Search for the cell housing the specified text and yield its [x, y] center coordinate. 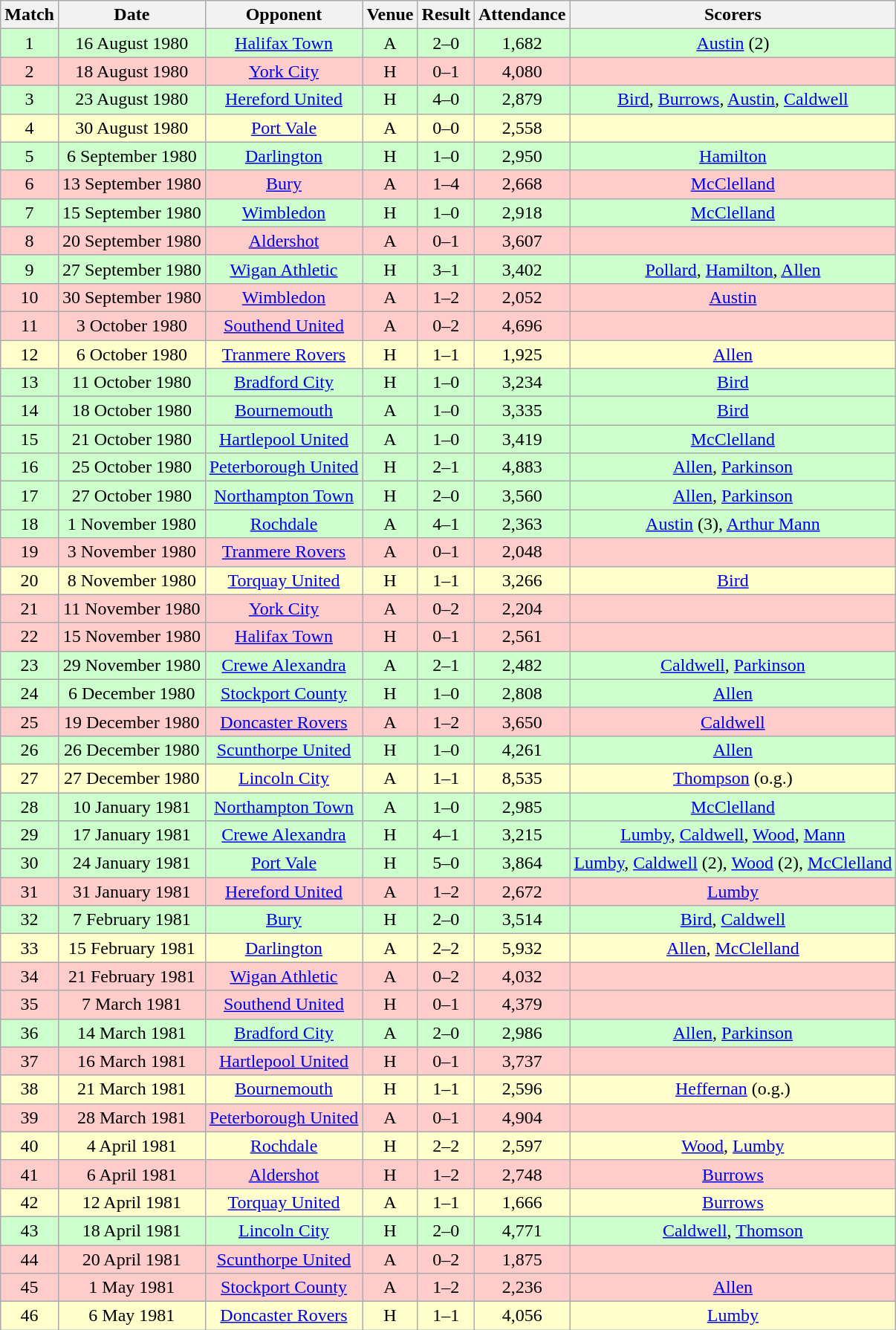
8,535 [522, 778]
15 November 1980 [132, 637]
6 October 1980 [132, 354]
7 February 1981 [132, 920]
30 [30, 863]
3,514 [522, 920]
15 [30, 439]
Lumby, Caldwell, Wood, Mann [733, 835]
4,261 [522, 750]
4,904 [522, 1117]
25 October 1980 [132, 467]
26 [30, 750]
Heffernan (o.g.) [733, 1089]
12 [30, 354]
29 [30, 835]
29 November 1980 [132, 665]
2,918 [522, 213]
24 January 1981 [132, 863]
14 March 1981 [132, 1033]
3,560 [522, 496]
Bird, Burrows, Austin, Caldwell [733, 100]
4,696 [522, 325]
34 [30, 976]
Date [132, 15]
41 [30, 1174]
20 September 1980 [132, 241]
13 [30, 383]
44 [30, 1259]
3 November 1980 [132, 552]
11 November 1980 [132, 609]
2,561 [522, 637]
27 [30, 778]
2,597 [522, 1146]
2,672 [522, 892]
8 [30, 241]
3,266 [522, 580]
4 April 1981 [132, 1146]
3,335 [522, 411]
3,607 [522, 241]
Hamilton [733, 156]
31 January 1981 [132, 892]
2,985 [522, 806]
2,052 [522, 297]
3,402 [522, 269]
10 January 1981 [132, 806]
7 March 1981 [132, 1005]
18 April 1981 [132, 1230]
23 August 1980 [132, 100]
1 [30, 43]
20 [30, 580]
7 [30, 213]
3,737 [522, 1061]
2,950 [522, 156]
Austin (2) [733, 43]
16 March 1981 [132, 1061]
Caldwell, Thomson [733, 1230]
2,748 [522, 1174]
32 [30, 920]
Pollard, Hamilton, Allen [733, 269]
Opponent [284, 15]
6 September 1980 [132, 156]
16 August 1980 [132, 43]
46 [30, 1316]
Bird, Caldwell [733, 920]
39 [30, 1117]
10 [30, 297]
22 [30, 637]
31 [30, 892]
37 [30, 1061]
25 [30, 721]
Match [30, 15]
1,666 [522, 1202]
38 [30, 1089]
18 October 1980 [132, 411]
3,864 [522, 863]
5 [30, 156]
4,771 [522, 1230]
3,419 [522, 439]
20 April 1981 [132, 1259]
12 April 1981 [132, 1202]
3 October 1980 [132, 325]
Caldwell [733, 721]
2 [30, 71]
11 [30, 325]
6 May 1981 [132, 1316]
1 November 1980 [132, 524]
42 [30, 1202]
4–0 [446, 100]
6 December 1980 [132, 693]
11 October 1980 [132, 383]
2,668 [522, 184]
2,363 [522, 524]
27 December 1980 [132, 778]
40 [30, 1146]
4,883 [522, 467]
18 August 1980 [132, 71]
Scorers [733, 15]
Thompson (o.g.) [733, 778]
5,932 [522, 948]
2,879 [522, 100]
2,204 [522, 609]
Attendance [522, 15]
2,558 [522, 128]
1,875 [522, 1259]
2,808 [522, 693]
14 [30, 411]
4,379 [522, 1005]
45 [30, 1288]
3–1 [446, 269]
36 [30, 1033]
17 January 1981 [132, 835]
Austin [733, 297]
19 December 1980 [132, 721]
Venue [390, 15]
9 [30, 269]
4 [30, 128]
Caldwell, Parkinson [733, 665]
15 February 1981 [132, 948]
6 [30, 184]
Austin (3), Arthur Mann [733, 524]
3,650 [522, 721]
2,236 [522, 1288]
8 November 1980 [132, 580]
28 [30, 806]
27 September 1980 [132, 269]
2,596 [522, 1089]
21 February 1981 [132, 976]
30 September 1980 [132, 297]
Result [446, 15]
43 [30, 1230]
19 [30, 552]
1 May 1981 [132, 1288]
21 [30, 609]
33 [30, 948]
4,032 [522, 976]
1,682 [522, 43]
1,925 [522, 354]
3,215 [522, 835]
1–4 [446, 184]
27 October 1980 [132, 496]
4,056 [522, 1316]
4,080 [522, 71]
6 April 1981 [132, 1174]
30 August 1980 [132, 128]
3,234 [522, 383]
21 March 1981 [132, 1089]
Allen, McClelland [733, 948]
3 [30, 100]
16 [30, 467]
2,482 [522, 665]
5–0 [446, 863]
26 December 1980 [132, 750]
24 [30, 693]
18 [30, 524]
Lumby, Caldwell (2), Wood (2), McClelland [733, 863]
2,986 [522, 1033]
2,048 [522, 552]
35 [30, 1005]
17 [30, 496]
21 October 1980 [132, 439]
13 September 1980 [132, 184]
15 September 1980 [132, 213]
0–0 [446, 128]
28 March 1981 [132, 1117]
Wood, Lumby [733, 1146]
23 [30, 665]
